Scan for the cell matching the given text and deliver its [X, Y] coordinate at center. 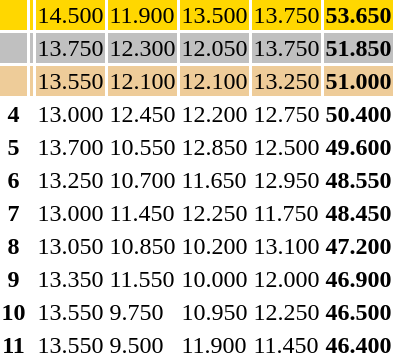
10.850 [142, 246]
9 [14, 279]
12.050 [214, 48]
13.700 [70, 147]
12.200 [214, 114]
13.050 [70, 246]
13.350 [70, 279]
12.300 [142, 48]
11.750 [286, 213]
12.000 [286, 279]
7 [14, 213]
6 [14, 180]
13.500 [214, 15]
14.500 [70, 15]
49.600 [358, 147]
47.200 [358, 246]
12.750 [286, 114]
10.200 [214, 246]
10.700 [142, 180]
12.850 [214, 147]
12.950 [286, 180]
48.450 [358, 213]
5 [14, 147]
51.850 [358, 48]
9.750 [142, 312]
11.900 [142, 15]
12.500 [286, 147]
53.650 [358, 15]
11.450 [142, 213]
10 [14, 312]
13.100 [286, 246]
10.950 [214, 312]
48.550 [358, 180]
46.900 [358, 279]
51.000 [358, 81]
10.550 [142, 147]
46.500 [358, 312]
11.650 [214, 180]
12.450 [142, 114]
10.000 [214, 279]
11.550 [142, 279]
4 [14, 114]
8 [14, 246]
50.400 [358, 114]
